Provide the [x, y] coordinate of the cell's center where the given text is located.  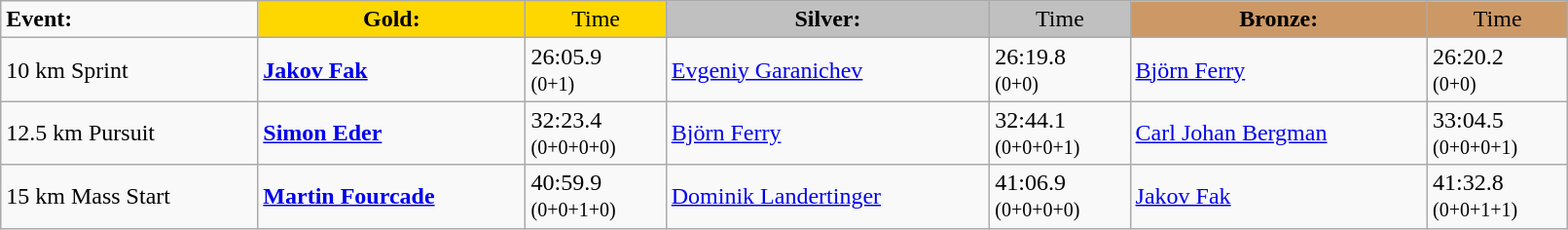
26:19.8(0+0) [1060, 70]
41:32.8(0+0+1+1) [1498, 197]
Carl Johan Bergman [1279, 133]
26:20.2(0+0) [1498, 70]
32:44.1(0+0+0+1) [1060, 133]
Evgeniy Garanichev [827, 70]
Gold: [391, 19]
Martin Fourcade [391, 197]
Silver: [827, 19]
Event: [129, 19]
41:06.9(0+0+0+0) [1060, 197]
32:23.4(0+0+0+0) [596, 133]
Simon Eder [391, 133]
Bronze: [1279, 19]
26:05.9(0+1) [596, 70]
15 km Mass Start [129, 197]
12.5 km Pursuit [129, 133]
33:04.5(0+0+0+1) [1498, 133]
10 km Sprint [129, 70]
40:59.9(0+0+1+0) [596, 197]
Dominik Landertinger [827, 197]
